Search for the cell housing the specified text and yield its [X, Y] center coordinate. 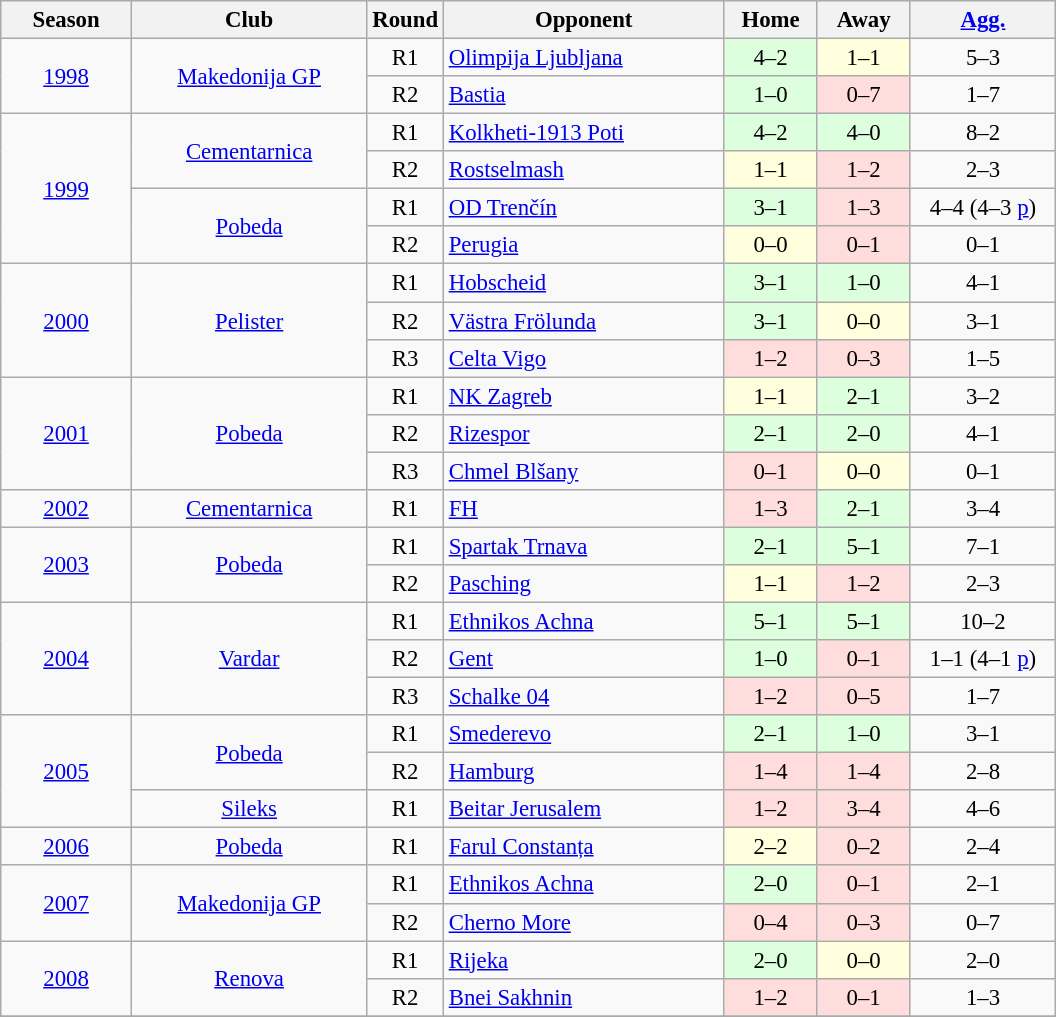
FH [584, 509]
Gent [584, 659]
2002 [66, 509]
Renova [249, 978]
Opponent [584, 20]
0–4 [770, 922]
Hamburg [584, 772]
Bastia [584, 95]
7–1 [983, 546]
4–0 [864, 133]
Round [405, 20]
Away [864, 20]
2004 [66, 658]
4–6 [983, 809]
2006 [66, 847]
Cherno More [584, 922]
10–2 [983, 621]
Smederevo [584, 734]
Kolkheti-1913 Poti [584, 133]
1–5 [983, 358]
1–1 (4–1 p) [983, 659]
3–2 [983, 396]
Farul Constanța [584, 847]
Season [66, 20]
4–4 (4–3 p) [983, 208]
Hobscheid [584, 283]
0–2 [864, 847]
Schalke 04 [584, 697]
NK Zagreb [584, 396]
Rizespor [584, 433]
2005 [66, 772]
Celta Vigo [584, 358]
Home [770, 20]
2–8 [983, 772]
Pasching [584, 584]
2007 [66, 904]
2–2 [770, 847]
2–4 [983, 847]
Chmel Blšany [584, 471]
8–2 [983, 133]
OD Trenčín [584, 208]
Pelister [249, 320]
Bnei Sakhnin [584, 997]
Vardar [249, 658]
Olimpija Ljubljana [584, 58]
Beitar Jerusalem [584, 809]
Perugia [584, 245]
1998 [66, 76]
Spartak Trnava [584, 546]
2001 [66, 434]
2008 [66, 978]
Västra Frölunda [584, 321]
5–3 [983, 58]
0–5 [864, 697]
Agg. [983, 20]
2003 [66, 564]
Club [249, 20]
Sileks [249, 809]
2000 [66, 320]
Rostselmash [584, 170]
Rijeka [584, 960]
1999 [66, 189]
